Capture the cell that displays the provided text and extract its [x, y] central coordinate. 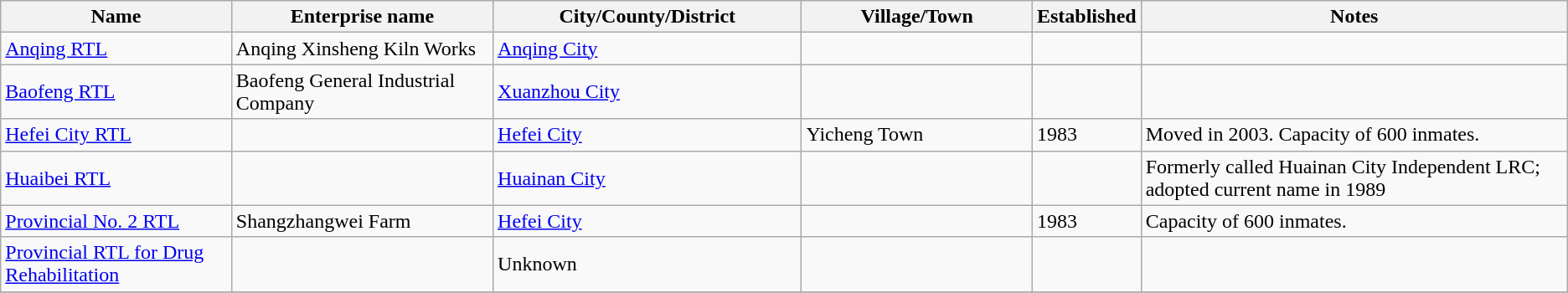
Unknown [647, 265]
Xuanzhou City [647, 92]
Village/Town [917, 17]
Anqing RTL [116, 49]
Anqing Xinsheng Kiln Works [362, 49]
City/County/District [647, 17]
Name [116, 17]
Shangzhangwei Farm [362, 221]
Formerly called Huainan City Independent LRC; adopted current name in 1989 [1354, 177]
Notes [1354, 17]
Moved in 2003. Capacity of 600 inmates. [1354, 135]
Anqing City [647, 49]
Baofeng RTL [116, 92]
Hefei City RTL [116, 135]
Provincial No. 2 RTL [116, 221]
Baofeng General Industrial Company [362, 92]
Huaibei RTL [116, 177]
Capacity of 600 inmates. [1354, 221]
Enterprise name [362, 17]
Yicheng Town [917, 135]
Huainan City [647, 177]
Established [1086, 17]
Provincial RTL for Drug Rehabilitation [116, 265]
